Detect which cell encompasses the target text, then output its [X, Y] center coordinate. 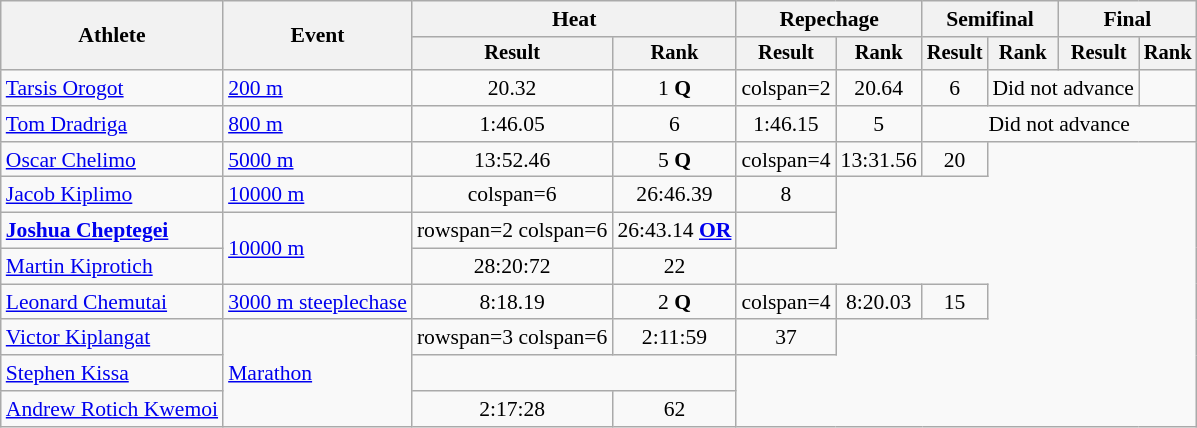
1 Q [674, 88]
Jacob Kiplimo [112, 195]
Leonard Chemutai [112, 302]
8:20.03 [879, 302]
20.32 [512, 88]
2:17:28 [512, 409]
62 [674, 409]
20.64 [879, 88]
Marathon [318, 374]
200 m [318, 88]
Final [1127, 19]
2 Q [674, 302]
rowspan=2 colspan=6 [512, 231]
Joshua Cheptegei [112, 231]
Martin Kiprotich [112, 267]
colspan=6 [512, 195]
1:46.15 [786, 124]
8 [786, 195]
Tom Dradriga [112, 124]
37 [786, 338]
2:11:59 [674, 338]
Stephen Kissa [112, 373]
Oscar Chelimo [112, 160]
Repechage [828, 19]
Semifinal [990, 19]
rowspan=3 colspan=6 [512, 338]
13:31.56 [879, 160]
Heat [574, 19]
8:18.19 [512, 302]
26:46.39 [674, 195]
colspan=2 [786, 88]
Andrew Rotich Kwemoi [112, 409]
26:43.14 OR [674, 231]
15 [955, 302]
20 [955, 160]
13:52.46 [512, 160]
22 [674, 267]
Tarsis Orogot [112, 88]
Victor Kiplangat [112, 338]
5 Q [674, 160]
5000 m [318, 160]
Event [318, 36]
3000 m steeplechase [318, 302]
5 [879, 124]
28:20:72 [512, 267]
Athlete [112, 36]
1:46.05 [512, 124]
800 m [318, 124]
